Capture the cell that displays the provided text and extract its [X, Y] central coordinate. 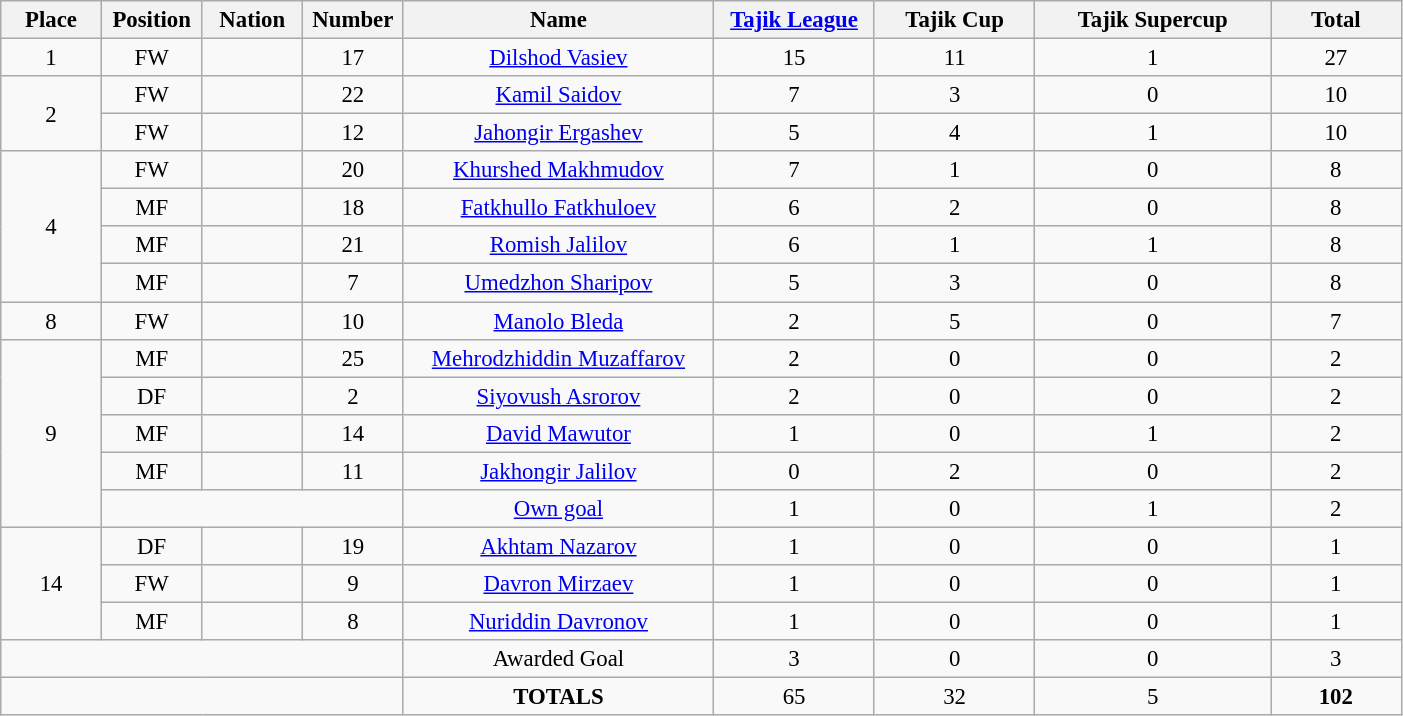
Own goal [558, 509]
Tajik Supercup [1153, 20]
65 [794, 697]
Number [354, 20]
19 [354, 546]
Jakhongir Jalilov [558, 471]
Nuriddin Davronov [558, 621]
David Mawutor [558, 433]
27 [1336, 58]
Total [1336, 20]
Tajik League [794, 20]
Mehrodzhiddin Muzaffarov [558, 358]
Siyovush Asrorov [558, 396]
Davron Mirzaev [558, 584]
Akhtam Nazarov [558, 546]
Khurshed Makhmudov [558, 170]
Kamil Saidov [558, 95]
Romish Jalilov [558, 245]
TOTALS [558, 697]
25 [354, 358]
Place [52, 20]
15 [794, 58]
102 [1336, 697]
Position [152, 20]
Name [558, 20]
Nation [252, 20]
12 [354, 133]
20 [354, 170]
18 [354, 208]
Umedzhon Sharipov [558, 283]
Dilshod Vasiev [558, 58]
Manolo Bleda [558, 321]
Tajik Cup [954, 20]
22 [354, 95]
Jahongir Ergashev [558, 133]
Fatkhullo Fatkhuloev [558, 208]
21 [354, 245]
17 [354, 58]
Awarded Goal [558, 659]
32 [954, 697]
